Scan for the cell matching the given text and deliver its [X, Y] coordinate at center. 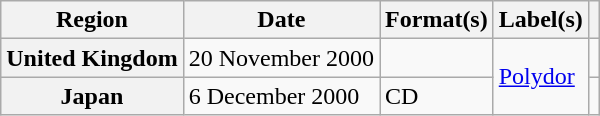
Label(s) [540, 20]
United Kingdom [92, 58]
Polydor [540, 77]
CD [437, 96]
20 November 2000 [281, 58]
Region [92, 20]
6 December 2000 [281, 96]
Japan [92, 96]
Format(s) [437, 20]
Date [281, 20]
